Determine the (x, y) coordinate at the center of the cell enclosing the given text.  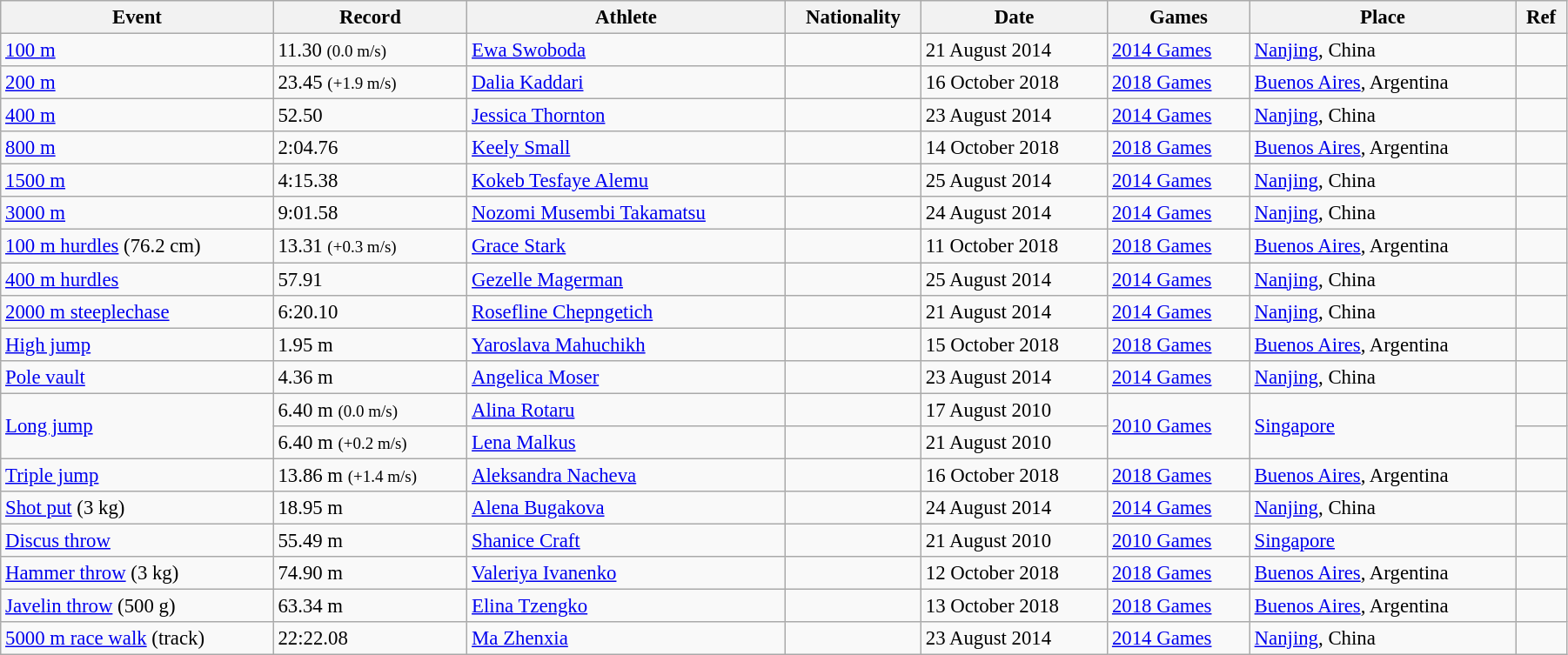
74.90 m (371, 573)
200 m (137, 83)
4.36 m (371, 377)
400 m hurdles (137, 279)
17 August 2010 (1015, 410)
2000 m steeplechase (137, 311)
Triple jump (137, 475)
Discus throw (137, 540)
800 m (137, 148)
Yaroslava Mahuchikh (627, 344)
1.95 m (371, 344)
Record (371, 17)
Jessica Thornton (627, 116)
55.49 m (371, 540)
6.40 m (+0.2 m/s) (371, 443)
6:20.10 (371, 311)
Dalia Kaddari (627, 83)
100 m hurdles (76.2 cm) (137, 246)
1500 m (137, 181)
Lena Malkus (627, 443)
57.91 (371, 279)
High jump (137, 344)
Long jump (137, 426)
Pole vault (137, 377)
Grace Stark (627, 246)
Athlete (627, 17)
Angelica Moser (627, 377)
2:04.76 (371, 148)
9:01.58 (371, 213)
Nozomi Musembi Takamatsu (627, 213)
Aleksandra Nacheva (627, 475)
Shanice Craft (627, 540)
Alena Bugakova (627, 508)
Alina Rotaru (627, 410)
Kokeb Tesfaye Alemu (627, 181)
22:22.08 (371, 638)
13 October 2018 (1015, 606)
Event (137, 17)
63.34 m (371, 606)
14 October 2018 (1015, 148)
Date (1015, 17)
Gezelle Magerman (627, 279)
Valeriya Ivanenko (627, 573)
Elina Tzengko (627, 606)
3000 m (137, 213)
Javelin throw (500 g) (137, 606)
Place (1382, 17)
6.40 m (0.0 m/s) (371, 410)
100 m (137, 50)
Ewa Swoboda (627, 50)
13.31 (+0.3 m/s) (371, 246)
15 October 2018 (1015, 344)
Keely Small (627, 148)
11.30 (0.0 m/s) (371, 50)
Ma Zhenxia (627, 638)
400 m (137, 116)
52.50 (371, 116)
Shot put (3 kg) (137, 508)
11 October 2018 (1015, 246)
18.95 m (371, 508)
Hammer throw (3 kg) (137, 573)
Rosefline Chepngetich (627, 311)
5000 m race walk (track) (137, 638)
Ref (1542, 17)
Nationality (853, 17)
Games (1179, 17)
23.45 (+1.9 m/s) (371, 83)
13.86 m (+1.4 m/s) (371, 475)
4:15.38 (371, 181)
12 October 2018 (1015, 573)
